Determine the [X, Y] coordinate at the center of the cell enclosing the given text.  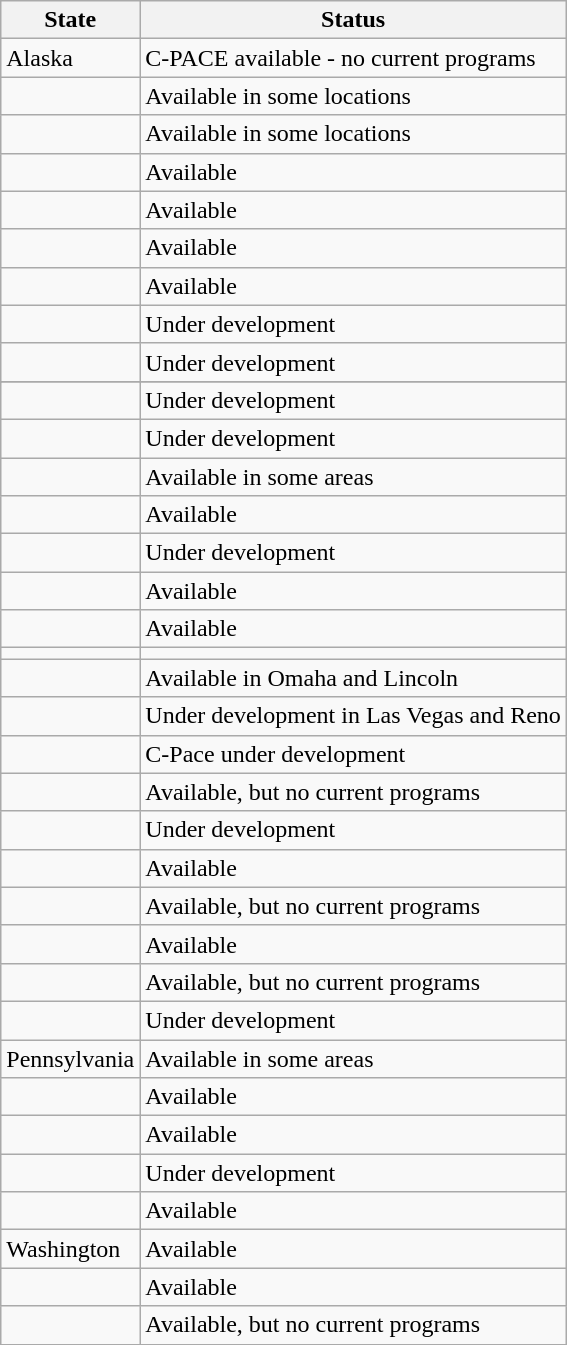
Status [354, 20]
Alaska [70, 58]
C-Pace under development [354, 754]
State [70, 20]
C-PACE available - no current programs [354, 58]
Under development in Las Vegas and Reno [354, 716]
Washington [70, 1249]
Pennsylvania [70, 1059]
Available in Omaha and Lincoln [354, 678]
